Search for the cell housing the specified text and yield its (x, y) center coordinate. 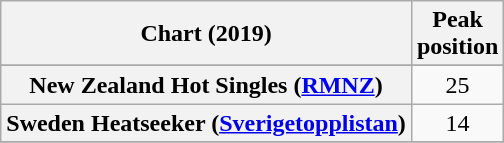
Peak position (457, 34)
Chart (2019) (206, 34)
14 (457, 123)
Sweden Heatseeker (Sverigetopplistan) (206, 123)
25 (457, 85)
New Zealand Hot Singles (RMNZ) (206, 85)
